From the cell containing the given text, extract its center point as (X, Y) coordinate. 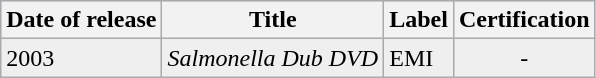
Salmonella Dub DVD (273, 58)
Date of release (82, 20)
2003 (82, 58)
Title (273, 20)
EMI (419, 58)
- (524, 58)
Label (419, 20)
Certification (524, 20)
